Pinpoint the cell where the given text exists, returning its (x, y) midpoint coordinate. 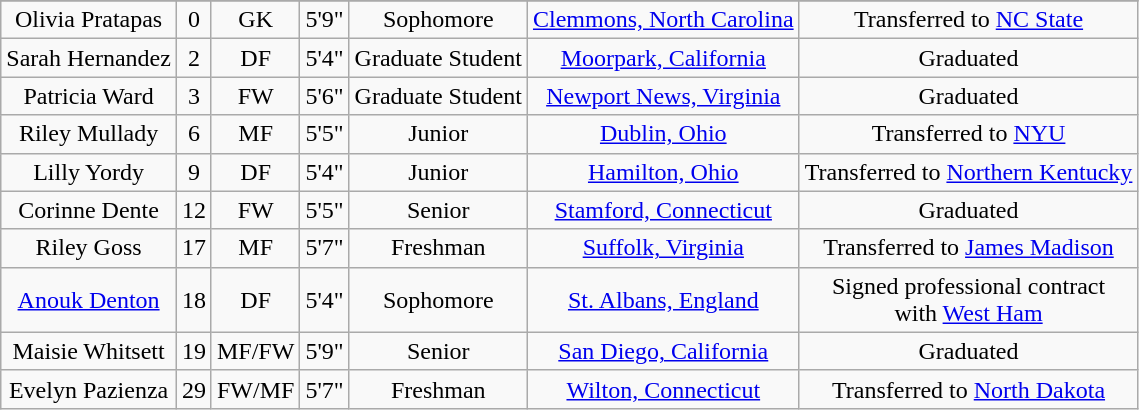
GK (255, 20)
6 (194, 134)
9 (194, 172)
Anouk Denton (89, 300)
18 (194, 300)
Newport News, Virginia (663, 96)
Signed professional contractwith West Ham (968, 300)
San Diego, California (663, 351)
Corinne Dente (89, 210)
Transferred to Northern Kentucky (968, 172)
17 (194, 248)
Olivia Pratapas (89, 20)
Maisie Whitsett (89, 351)
Evelyn Pazienza (89, 389)
12 (194, 210)
29 (194, 389)
Transferred to NYU (968, 134)
Hamilton, Ohio (663, 172)
Moorpark, California (663, 58)
FW/MF (255, 389)
Riley Goss (89, 248)
Suffolk, Virginia (663, 248)
Lilly Yordy (89, 172)
Sarah Hernandez (89, 58)
5'6" (324, 96)
2 (194, 58)
MF/FW (255, 351)
0 (194, 20)
Clemmons, North Carolina (663, 20)
Patricia Ward (89, 96)
Wilton, Connecticut (663, 389)
Dublin, Ohio (663, 134)
Transferred to James Madison (968, 248)
19 (194, 351)
Stamford, Connecticut (663, 210)
Transferred to North Dakota (968, 389)
St. Albans, England (663, 300)
Riley Mullady (89, 134)
3 (194, 96)
Transferred to NC State (968, 20)
